Output the [x, y] coordinate of the center of the cell containing the given text.  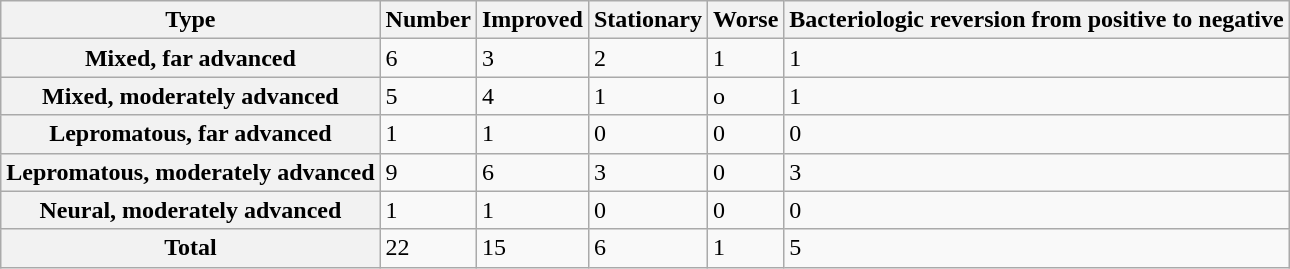
Improved [532, 20]
Mixed, far advanced [190, 58]
Total [190, 248]
2 [648, 58]
22 [428, 248]
Number [428, 20]
Lepromatous, moderately advanced [190, 172]
o [745, 96]
Mixed, moderately advanced [190, 96]
Type [190, 20]
15 [532, 248]
Bacteriologic reversion from positive to negative [1036, 20]
Lepromatous, far advanced [190, 134]
Stationary [648, 20]
4 [532, 96]
Neural, moderately advanced [190, 210]
9 [428, 172]
Worse [745, 20]
